Output the (X, Y) coordinate of the center of the cell containing the given text.  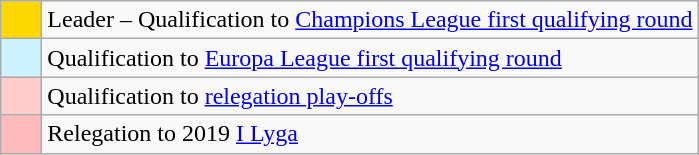
Leader – Qualification to Champions League first qualifying round (370, 20)
Relegation to 2019 I Lyga (370, 134)
Qualification to relegation play-offs (370, 96)
Qualification to Europa League first qualifying round (370, 58)
